Output the (x, y) coordinate of the center of the cell containing the given text.  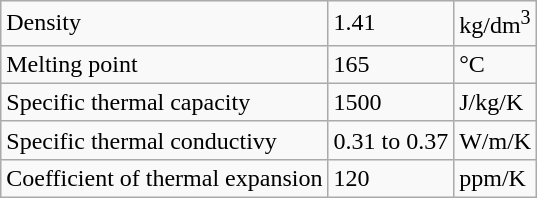
165 (391, 64)
ppm/K (496, 178)
Coefficient of thermal expansion (164, 178)
J/kg/K (496, 102)
1500 (391, 102)
Specific thermal conductivy (164, 140)
Melting point (164, 64)
120 (391, 178)
kg/dm3 (496, 24)
W/m/K (496, 140)
1.41 (391, 24)
Density (164, 24)
0.31 to 0.37 (391, 140)
Specific thermal capacity (164, 102)
°C (496, 64)
